Determine the (X, Y) coordinate at the center of the cell enclosing the given text.  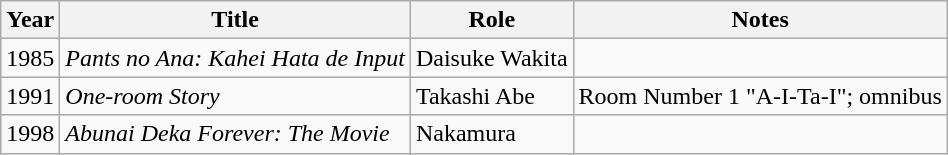
1985 (30, 58)
Role (492, 20)
Nakamura (492, 134)
Year (30, 20)
Daisuke Wakita (492, 58)
1991 (30, 96)
Abunai Deka Forever: The Movie (236, 134)
Room Number 1 "A-I-Ta-I"; omnibus (760, 96)
One-room Story (236, 96)
Takashi Abe (492, 96)
Notes (760, 20)
Pants no Ana: Kahei Hata de Input (236, 58)
Title (236, 20)
1998 (30, 134)
